Provide the [x, y] coordinate of the cell's center where the given text is located.  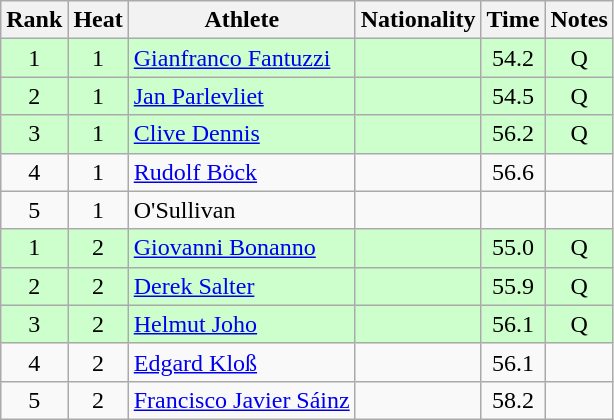
Jan Parlevliet [242, 96]
Francisco Javier Sáinz [242, 400]
55.9 [513, 286]
Rudolf Böck [242, 172]
O'Sullivan [242, 210]
Giovanni Bonanno [242, 248]
Heat [98, 20]
54.5 [513, 96]
56.2 [513, 134]
56.6 [513, 172]
55.0 [513, 248]
Helmut Joho [242, 324]
Notes [579, 20]
Athlete [242, 20]
Rank [34, 20]
Edgard Kloß [242, 362]
58.2 [513, 400]
Clive Dennis [242, 134]
Time [513, 20]
Gianfranco Fantuzzi [242, 58]
54.2 [513, 58]
Derek Salter [242, 286]
Nationality [418, 20]
